Detect which cell encompasses the target text, then output its [x, y] center coordinate. 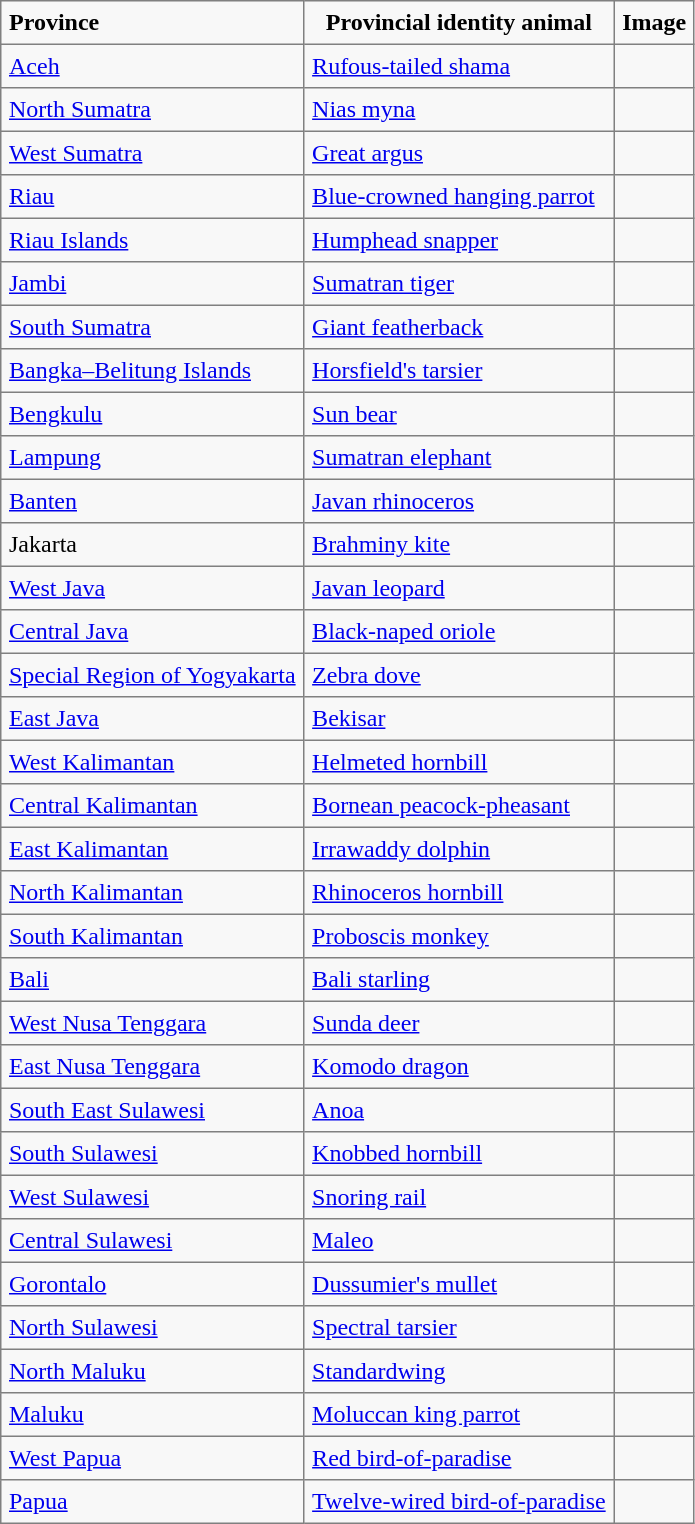
Helmeted hornbill [459, 762]
West Kalimantan [152, 762]
Image [654, 23]
Blue-crowned hanging parrot [459, 197]
Central Sulawesi [152, 1241]
Jambi [152, 284]
Bengkulu [152, 414]
Sun bear [459, 414]
West Sumatra [152, 153]
Red bird-of-paradise [459, 1458]
Gorontalo [152, 1284]
Provincial identity animal [459, 23]
Sunda deer [459, 1023]
Maleo [459, 1241]
Bali starling [459, 980]
Komodo dragon [459, 1067]
East Kalimantan [152, 849]
Papua [152, 1502]
Standardwing [459, 1371]
Black-naped oriole [459, 632]
Lampung [152, 458]
Riau Islands [152, 240]
South Kalimantan [152, 936]
Province [152, 23]
North Kalimantan [152, 893]
Bali [152, 980]
North Sulawesi [152, 1328]
Rufous-tailed shama [459, 66]
Twelve-wired bird-of-paradise [459, 1502]
South Sumatra [152, 327]
Zebra dove [459, 675]
Sumatran elephant [459, 458]
Riau [152, 197]
Aceh [152, 66]
Bornean peacock-pheasant [459, 806]
South Sulawesi [152, 1154]
Anoa [459, 1110]
West Sulawesi [152, 1197]
Snoring rail [459, 1197]
Spectral tarsier [459, 1328]
North Maluku [152, 1371]
Dussumier's mullet [459, 1284]
Brahminy kite [459, 545]
Nias myna [459, 110]
Javan leopard [459, 588]
Great argus [459, 153]
Humphead snapper [459, 240]
Special Region of Yogyakarta [152, 675]
Central Java [152, 632]
Central Kalimantan [152, 806]
Javan rhinoceros [459, 501]
Banten [152, 501]
Irrawaddy dolphin [459, 849]
Giant featherback [459, 327]
Proboscis monkey [459, 936]
West Nusa Tenggara [152, 1023]
Jakarta [152, 545]
Moluccan king parrot [459, 1415]
West Java [152, 588]
Sumatran tiger [459, 284]
West Papua [152, 1458]
East Nusa Tenggara [152, 1067]
Rhinoceros hornbill [459, 893]
Bekisar [459, 719]
South East Sulawesi [152, 1110]
East Java [152, 719]
Horsfield's tarsier [459, 371]
Maluku [152, 1415]
North Sumatra [152, 110]
Knobbed hornbill [459, 1154]
Bangka–Belitung Islands [152, 371]
